Identify which cell holds the provided text, then report its [x, y] central coordinate. 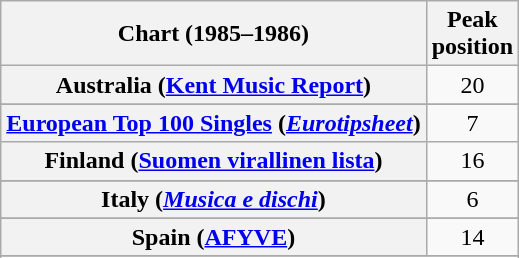
European Top 100 Singles (Eurotipsheet) [214, 123]
20 [472, 85]
Italy (Musica e dischi) [214, 199]
Chart (1985–1986) [214, 34]
16 [472, 161]
7 [472, 123]
Peakposition [472, 34]
14 [472, 237]
6 [472, 199]
Australia (Kent Music Report) [214, 85]
Spain (AFYVE) [214, 237]
Finland (Suomen virallinen lista) [214, 161]
